Determine the [X, Y] coordinate at the center of the cell enclosing the given text.  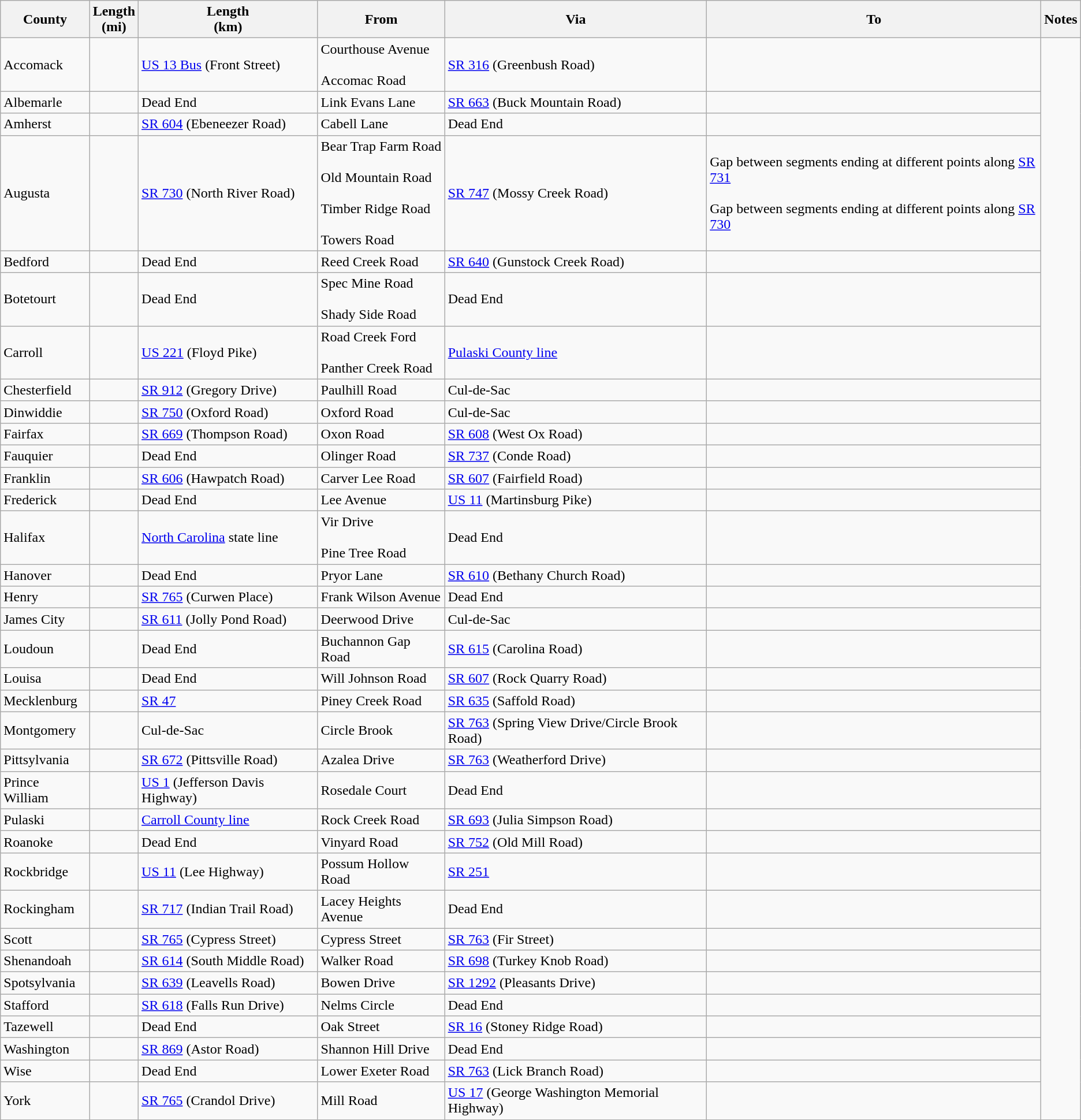
York [45, 1101]
Via [576, 20]
Olinger Road [381, 456]
Washington [45, 1049]
US 221 (Floyd Pike) [228, 352]
Link Evans Lane [381, 102]
Loudoun [45, 649]
Walker Road [381, 961]
SR 765 (Curwen Place) [228, 597]
SR 607 (Fairfield Road) [576, 478]
SR 763 (Weatherford Drive) [576, 760]
US 1 (Jefferson Davis Highway) [228, 790]
Frederick [45, 500]
Possum Hollow Road [381, 871]
SR 765 (Cypress Street) [228, 939]
SR 737 (Conde Road) [576, 456]
SR 765 (Crandol Drive) [228, 1101]
US 17 (George Washington Memorial Highway) [576, 1101]
Will Johnson Road [381, 679]
Lee Avenue [381, 500]
Fairfax [45, 434]
SR 610 (Bethany Church Road) [576, 575]
Cypress Street [381, 939]
SR 1292 (Pleasants Drive) [576, 983]
SR 611 (Jolly Pond Road) [228, 619]
Shenandoah [45, 961]
Rosedale Court [381, 790]
Rockingham [45, 909]
Henry [45, 597]
SR 251 [576, 871]
Rockbridge [45, 871]
SR 604 (Ebeneezer Road) [228, 124]
Mill Road [381, 1101]
SR 607 (Rock Quarry Road) [576, 679]
Deerwood Drive [381, 619]
Albemarle [45, 102]
Montgomery [45, 730]
James City [45, 619]
SR 869 (Astor Road) [228, 1049]
Bowen Drive [381, 983]
Dinwiddie [45, 412]
Road Creek FordPanther Creek Road [381, 352]
Carroll [45, 352]
Spec Mine RoadShady Side Road [381, 299]
Lacey Heights Avenue [381, 909]
Bedford [45, 262]
SR 663 (Buck Mountain Road) [576, 102]
Stafford [45, 1005]
Roanoke [45, 842]
Amherst [45, 124]
Mecklenburg [45, 701]
SR 635 (Saffold Road) [576, 701]
SR 614 (South Middle Road) [228, 961]
Reed Creek Road [381, 262]
Buchannon Gap Road [381, 649]
SR 730 (North River Road) [228, 193]
SR 747 (Mossy Creek Road) [576, 193]
Spotsylvania [45, 983]
Accomack [45, 65]
Length(mi) [114, 20]
Length(km) [228, 20]
SR 615 (Carolina Road) [576, 649]
Oxon Road [381, 434]
SR 750 (Oxford Road) [228, 412]
North Carolina state line [228, 538]
Hanover [45, 575]
Bear Trap Farm RoadOld Mountain RoadTimber Ridge RoadTowers Road [381, 193]
SR 608 (West Ox Road) [576, 434]
SR 618 (Falls Run Drive) [228, 1005]
SR 912 (Gregory Drive) [228, 390]
SR 639 (Leavells Road) [228, 983]
Fauquier [45, 456]
SR 752 (Old Mill Road) [576, 842]
Pryor Lane [381, 575]
Oxford Road [381, 412]
Piney Creek Road [381, 701]
Rock Creek Road [381, 820]
Louisa [45, 679]
Scott [45, 939]
Tazewell [45, 1027]
Chesterfield [45, 390]
SR 672 (Pittsville Road) [228, 760]
SR 316 (Greenbush Road) [576, 65]
US 11 (Martinsburg Pike) [576, 500]
Notes [1061, 20]
SR 717 (Indian Trail Road) [228, 909]
Azalea Drive [381, 760]
Wise [45, 1071]
Augusta [45, 193]
US 11 (Lee Highway) [228, 871]
SR 669 (Thompson Road) [228, 434]
Frank Wilson Avenue [381, 597]
Lower Exeter Road [381, 1071]
Carver Lee Road [381, 478]
Paulhill Road [381, 390]
Halifax [45, 538]
SR 698 (Turkey Knob Road) [576, 961]
Pittsylvania [45, 760]
Gap between segments ending at different points along SR 731Gap between segments ending at different points along SR 730 [874, 193]
SR 47 [228, 701]
Shannon Hill Drive [381, 1049]
Oak Street [381, 1027]
Vinyard Road [381, 842]
SR 763 (Fir Street) [576, 939]
Courthouse AvenueAccomac Road [381, 65]
Vir DrivePine Tree Road [381, 538]
To [874, 20]
SR 640 (Gunstock Creek Road) [576, 262]
Pulaski [45, 820]
Carroll County line [228, 820]
Nelms Circle [381, 1005]
SR 16 (Stoney Ridge Road) [576, 1027]
From [381, 20]
Prince William [45, 790]
SR 763 (Spring View Drive/Circle Brook Road) [576, 730]
Pulaski County line [576, 352]
SR 606 (Hawpatch Road) [228, 478]
US 13 Bus (Front Street) [228, 65]
County [45, 20]
Cabell Lane [381, 124]
SR 693 (Julia Simpson Road) [576, 820]
Franklin [45, 478]
Botetourt [45, 299]
Circle Brook [381, 730]
SR 763 (Lick Branch Road) [576, 1071]
